Capture the cell that displays the provided text and extract its [x, y] central coordinate. 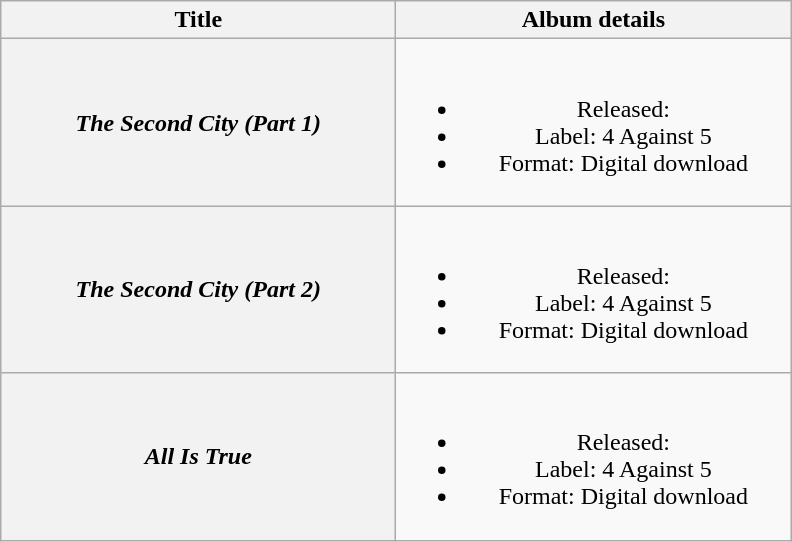
All Is True [198, 456]
Title [198, 20]
The Second City (Part 1) [198, 122]
Album details [594, 20]
The Second City (Part 2) [198, 290]
